Pinpoint the cell where the given text exists, returning its [x, y] midpoint coordinate. 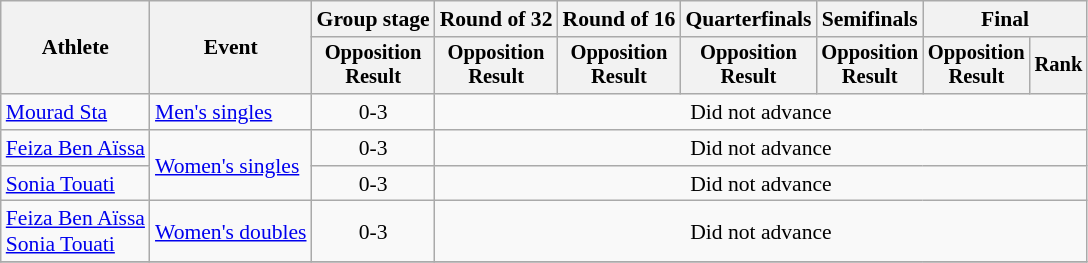
Rank [1059, 66]
Feiza Ben Aïssa [76, 148]
Round of 16 [620, 19]
Quarterfinals [748, 19]
Women's doubles [231, 232]
Final [1005, 19]
Women's singles [231, 166]
Feiza Ben AïssaSonia Touati [76, 232]
Mourad Sta [76, 112]
Men's singles [231, 112]
Semifinals [870, 19]
Sonia Touati [76, 184]
Athlete [76, 48]
Round of 32 [496, 19]
Group stage [374, 19]
Event [231, 48]
